Identify which cell holds the provided text, then report its [x, y] central coordinate. 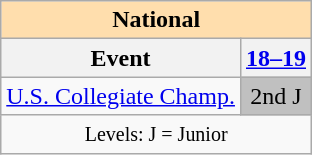
18–19 [276, 58]
U.S. Collegiate Champ. [121, 96]
National [156, 20]
Event [121, 58]
2nd J [276, 96]
Levels: J = Junior [156, 134]
